Extract the (x, y) coordinate from the center of the cell holding the provided text.  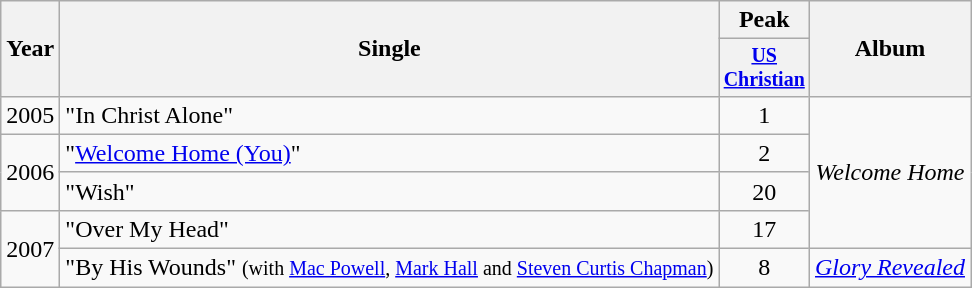
2006 (30, 172)
"Wish" (390, 191)
Year (30, 49)
2005 (30, 115)
"Welcome Home (You)" (390, 153)
USChristian (764, 68)
Glory Revealed (890, 268)
"In Christ Alone" (390, 115)
Welcome Home (890, 172)
"By His Wounds" (with Mac Powell, Mark Hall and Steven Curtis Chapman) (390, 268)
17 (764, 229)
Album (890, 49)
2007 (30, 248)
8 (764, 268)
Single (390, 49)
20 (764, 191)
"Over My Head" (390, 229)
Peak (764, 20)
1 (764, 115)
2 (764, 153)
